Return (x, y) of the center of cell containing provided text 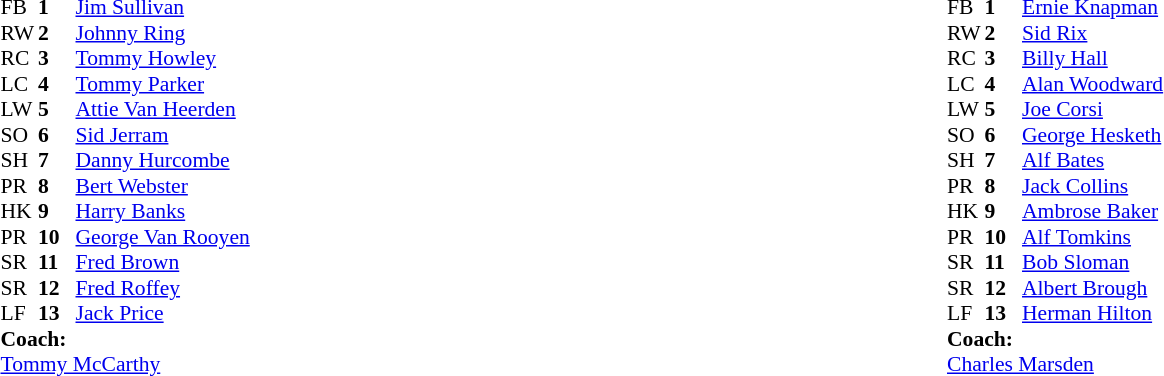
Alf Tomkins (1092, 237)
Tommy Howley (163, 59)
Johnny Ring (163, 33)
Alan Woodward (1092, 84)
Attie Van Heerden (163, 109)
Bert Webster (163, 186)
Ambrose Baker (1092, 211)
Jack Collins (1092, 186)
Herman Hilton (1092, 313)
Joe Corsi (1092, 109)
Sid Jerram (163, 135)
Sid Rix (1092, 33)
Albert Brough (1092, 288)
George Hesketh (1092, 135)
Tommy Parker (163, 84)
Jack Price (163, 313)
Bob Sloman (1092, 263)
Fred Brown (163, 263)
Harry Banks (163, 211)
Fred Roffey (163, 288)
Danny Hurcombe (163, 161)
Billy Hall (1092, 59)
Alf Bates (1092, 161)
George Van Rooyen (163, 237)
